Find where the given text appears and provide that cell's center as (X, Y) coordinate. 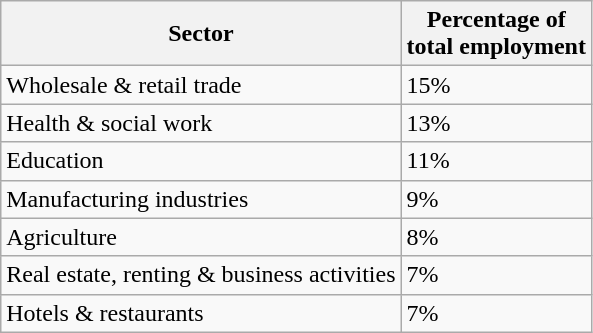
13% (496, 123)
15% (496, 85)
Manufacturing industries (201, 199)
Real estate, renting & business activities (201, 275)
Education (201, 161)
9% (496, 199)
Percentage oftotal employment (496, 34)
Hotels & restaurants (201, 313)
Wholesale & retail trade (201, 85)
11% (496, 161)
Health & social work (201, 123)
8% (496, 237)
Agriculture (201, 237)
Sector (201, 34)
